For the text-containing cell, return its midpoint in (X, Y) coordinate format. 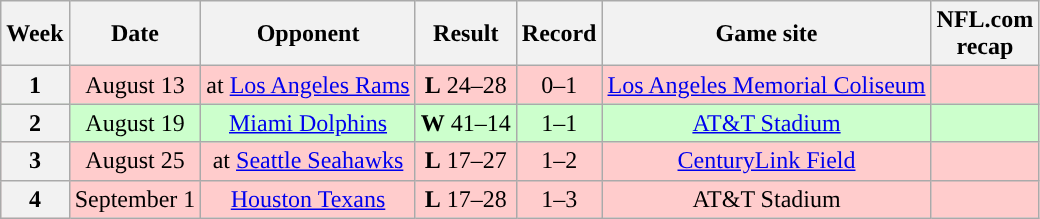
Week (35, 34)
at Los Angeles Rams (308, 85)
Miami Dolphins (308, 123)
L 17–27 (466, 161)
L 24–28 (466, 85)
August 13 (135, 85)
1–2 (559, 161)
0–1 (559, 85)
August 19 (135, 123)
2 (35, 123)
L 17–28 (466, 199)
Date (135, 34)
1–1 (559, 123)
Houston Texans (308, 199)
3 (35, 161)
August 25 (135, 161)
1 (35, 85)
Opponent (308, 34)
September 1 (135, 199)
Game site (766, 34)
4 (35, 199)
NFL.comrecap (985, 34)
Los Angeles Memorial Coliseum (766, 85)
Result (466, 34)
CenturyLink Field (766, 161)
Record (559, 34)
at Seattle Seahawks (308, 161)
W 41–14 (466, 123)
1–3 (559, 199)
